Output the [X, Y] coordinate of the center of the cell containing the given text.  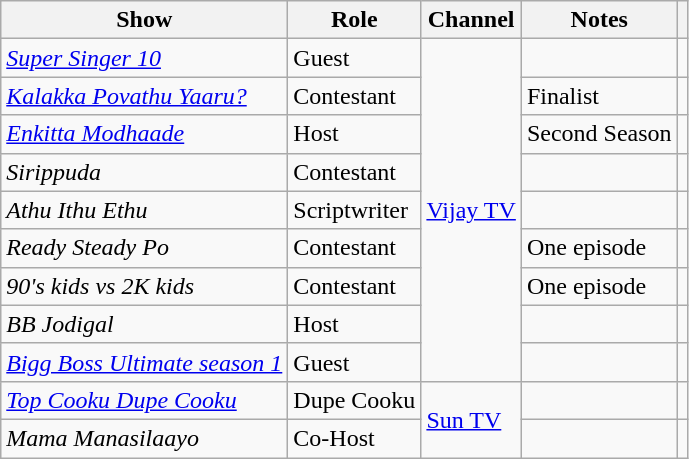
Enkitta Modhaade [144, 134]
Dupe Cooku [354, 400]
Mama Manasilaayo [144, 438]
Finalist [599, 96]
Notes [599, 20]
Channel [471, 20]
Sun TV [471, 419]
Sirippuda [144, 172]
Athu Ithu Ethu [144, 210]
Super Singer 10 [144, 58]
Co-Host [354, 438]
Second Season [599, 134]
90's kids vs 2K kids [144, 286]
Show [144, 20]
BB Jodigal [144, 324]
Ready Steady Po [144, 248]
Vijay TV [471, 210]
Bigg Boss Ultimate season 1 [144, 362]
Role [354, 20]
Top Cooku Dupe Cooku [144, 400]
Scriptwriter [354, 210]
Kalakka Povathu Yaaru? [144, 96]
